Scan for the cell matching the given text and deliver its [X, Y] coordinate at center. 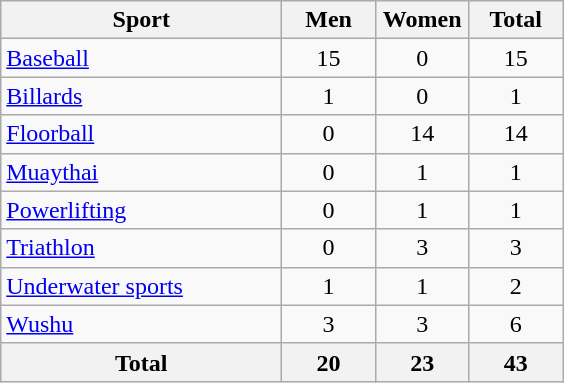
2 [516, 286]
Men [329, 20]
20 [329, 362]
Underwater sports [142, 286]
Powerlifting [142, 210]
43 [516, 362]
Billards [142, 96]
Triathlon [142, 248]
Muaythai [142, 172]
Floorball [142, 134]
Women [422, 20]
23 [422, 362]
Sport [142, 20]
Baseball [142, 58]
6 [516, 324]
Wushu [142, 324]
